Find where the given text appears and provide that cell's center as (x, y) coordinate. 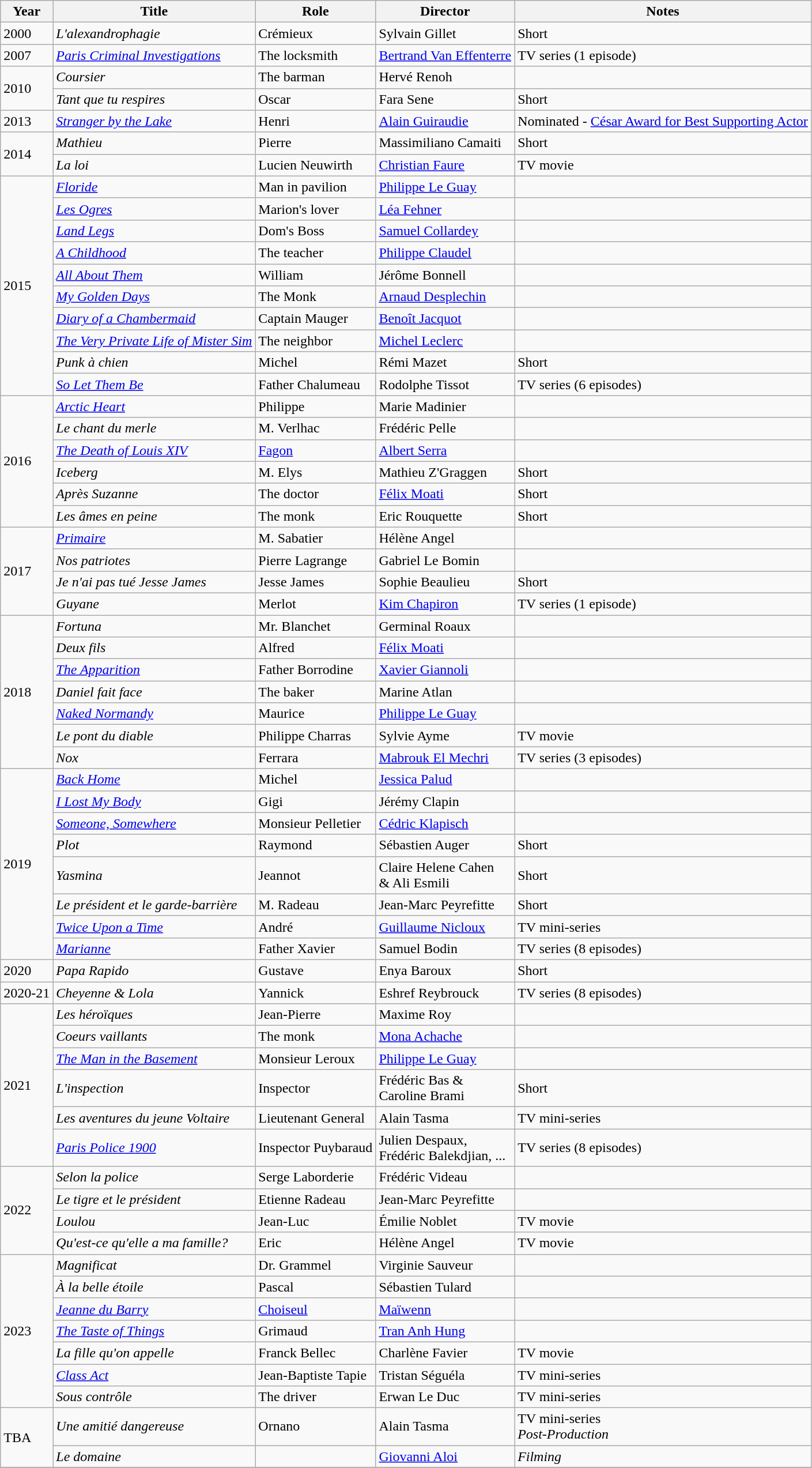
Une amitié dangereuse (154, 1426)
Les âmes en peine (154, 516)
TV series (6 episodes) (663, 385)
M. Sabatier (316, 538)
Serge Laborderie (316, 1177)
2022 (27, 1210)
Land Legs (154, 231)
Marine Atlan (445, 692)
Fagon (316, 450)
2016 (27, 461)
Sébastien Auger (445, 845)
Arnaud Desplechin (445, 297)
2018 (27, 691)
Monsieur Leroux (316, 1059)
2019 (27, 864)
Virginie Sauveur (445, 1265)
Cédric Klapisch (445, 823)
Year (27, 12)
Stranger by the Lake (154, 121)
The Death of Louis XIV (154, 450)
Jessica Palud (445, 780)
Nox (154, 758)
TV series (3 episodes) (663, 758)
William (316, 275)
Eshref Reybrouck (445, 992)
Maïwenn (445, 1309)
Class Act (154, 1375)
Frédéric Bas & Caroline Brami (445, 1089)
2020-21 (27, 992)
The Very Private Life of Mister Sim (154, 341)
Father Chalumeau (316, 385)
Pascal (316, 1287)
Frédéric Pelle (445, 428)
Les aventures du jeune Voltaire (154, 1118)
Philippe (316, 406)
The Monk (316, 297)
Julien Despaux, Frédéric Balekdjian, ... (445, 1147)
À la belle étoile (154, 1287)
2015 (27, 286)
Inspector (316, 1089)
Marie Madinier (445, 406)
Albert Serra (445, 450)
Father Borrodine (316, 670)
TV mini-seriesPost-Production (663, 1426)
Punk à chien (154, 363)
Cheyenne & Lola (154, 992)
TBA (27, 1438)
Je n'ai pas tué Jesse James (154, 582)
Fara Sene (445, 99)
Qu'est-ce qu'elle a ma famille? (154, 1243)
Jean-Pierre (316, 1015)
Inspector Puybaraud (316, 1147)
Sophie Beaulieu (445, 582)
All About Them (154, 275)
Franck Bellec (316, 1353)
Gigi (316, 801)
Floride (154, 187)
Crémieux (316, 33)
So Let Them Be (154, 385)
Dom's Boss (316, 231)
Guyane (154, 604)
Giovanni Aloi (445, 1456)
Gabriel Le Bomin (445, 560)
The neighbor (316, 341)
Coeurs vaillants (154, 1037)
2023 (27, 1331)
Primaire (154, 538)
Guillaume Nicloux (445, 927)
Naked Normandy (154, 714)
Philippe Claudel (445, 253)
Director (445, 12)
La fille qu'on appelle (154, 1353)
Paris Police 1900 (154, 1147)
Charlène Favier (445, 1353)
La loi (154, 165)
Father Xavier (316, 948)
Papa Rapido (154, 970)
Mabrouk El Mechri (445, 758)
L'inspection (154, 1089)
Rémi Mazet (445, 363)
Ferrara (316, 758)
2013 (27, 121)
Nos patriotes (154, 560)
Selon la police (154, 1177)
Yasmina (154, 875)
Jean-Baptiste Tapie (316, 1375)
Paris Criminal Investigations (154, 55)
Enya Baroux (445, 970)
Jesse James (316, 582)
Samuel Bodin (445, 948)
Lieutenant General (316, 1118)
Sébastien Tulard (445, 1287)
Pierre Lagrange (316, 560)
Sylvie Ayme (445, 736)
Coursier (154, 77)
Grimaud (316, 1331)
Eric (316, 1243)
Eric Rouquette (445, 516)
Gustave (316, 970)
Deux fils (154, 648)
Mathieu (154, 143)
2017 (27, 571)
My Golden Days (154, 297)
Magnificat (154, 1265)
Iceberg (154, 472)
Alfred (316, 648)
Fortuna (154, 626)
Massimiliano Camaiti (445, 143)
Xavier Giannoli (445, 670)
Tran Anh Hung (445, 1331)
Jérémy Clapin (445, 801)
Daniel fait face (154, 692)
Captain Mauger (316, 319)
Sylvain Gillet (445, 33)
Frédéric Videau (445, 1177)
Tant que tu respires (154, 99)
Choiseul (316, 1309)
Jérôme Bonnell (445, 275)
Michel Leclerc (445, 341)
M. Elys (316, 472)
Marianne (154, 948)
Someone, Somewhere (154, 823)
Le président et le garde-barrière (154, 905)
Philippe Charras (316, 736)
I Lost My Body (154, 801)
2010 (27, 88)
The driver (316, 1397)
Role (316, 12)
André (316, 927)
Marion's lover (316, 209)
Twice Upon a Time (154, 927)
Notes (663, 12)
Benoît Jacquot (445, 319)
Après Suzanne (154, 494)
Plot (154, 845)
Lucien Neuwirth (316, 165)
Claire Helene Cahen & Ali Esmili (445, 875)
Henri (316, 121)
Back Home (154, 780)
Man in pavilion (316, 187)
Hervé Renoh (445, 77)
Alain Guiraudie (445, 121)
The doctor (316, 494)
Maurice (316, 714)
Samuel Collardey (445, 231)
Diary of a Chambermaid (154, 319)
The Taste of Things (154, 1331)
2021 (27, 1085)
Dr. Grammel (316, 1265)
Le chant du merle (154, 428)
Christian Faure (445, 165)
The Man in the Basement (154, 1059)
2020 (27, 970)
Mr. Blanchet (316, 626)
Pierre (316, 143)
Jean-Luc (316, 1221)
A Childhood (154, 253)
Filming (663, 1456)
2007 (27, 55)
Le tigre et le président (154, 1199)
Mona Achache (445, 1037)
Title (154, 12)
M. Radeau (316, 905)
Oscar (316, 99)
Etienne Radeau (316, 1199)
Merlot (316, 604)
Erwan Le Duc (445, 1397)
Les Ogres (154, 209)
The teacher (316, 253)
Jeannot (316, 875)
Émilie Noblet (445, 1221)
Le pont du diable (154, 736)
Jeanne du Barry (154, 1309)
Maxime Roy (445, 1015)
Les héroïques (154, 1015)
Arctic Heart (154, 406)
Nominated - César Award for Best Supporting Actor (663, 121)
The baker (316, 692)
L'alexandrophagie (154, 33)
Monsieur Pelletier (316, 823)
Bertrand Van Effenterre (445, 55)
M. Verlhac (316, 428)
Rodolphe Tissot (445, 385)
Léa Fehner (445, 209)
2014 (27, 154)
Sous contrôle (154, 1397)
The barman (316, 77)
Mathieu Z'Graggen (445, 472)
2000 (27, 33)
Kim Chapiron (445, 604)
Loulou (154, 1221)
The locksmith (316, 55)
Raymond (316, 845)
Le domaine (154, 1456)
Yannick (316, 992)
Germinal Roaux (445, 626)
Tristan Séguéla (445, 1375)
The Apparition (154, 670)
Ornano (316, 1426)
